Locate the cell with the specified text and output its [x, y] center coordinate. 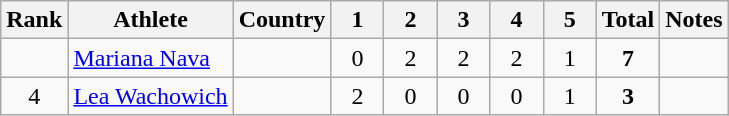
5 [570, 20]
Athlete [150, 20]
Total [628, 20]
Notes [694, 20]
Rank [34, 20]
Mariana Nava [150, 58]
Country [282, 20]
7 [628, 58]
Lea Wachowich [150, 96]
